Pinpoint the cell where the given text exists, returning its [X, Y] midpoint coordinate. 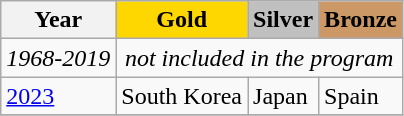
Year [58, 20]
Japan [284, 96]
Gold [182, 20]
not included in the program [260, 58]
South Korea [182, 96]
2023 [58, 96]
1968-2019 [58, 58]
Spain [361, 96]
Bronze [361, 20]
Silver [284, 20]
